Detect which cell encompasses the target text, then output its [x, y] center coordinate. 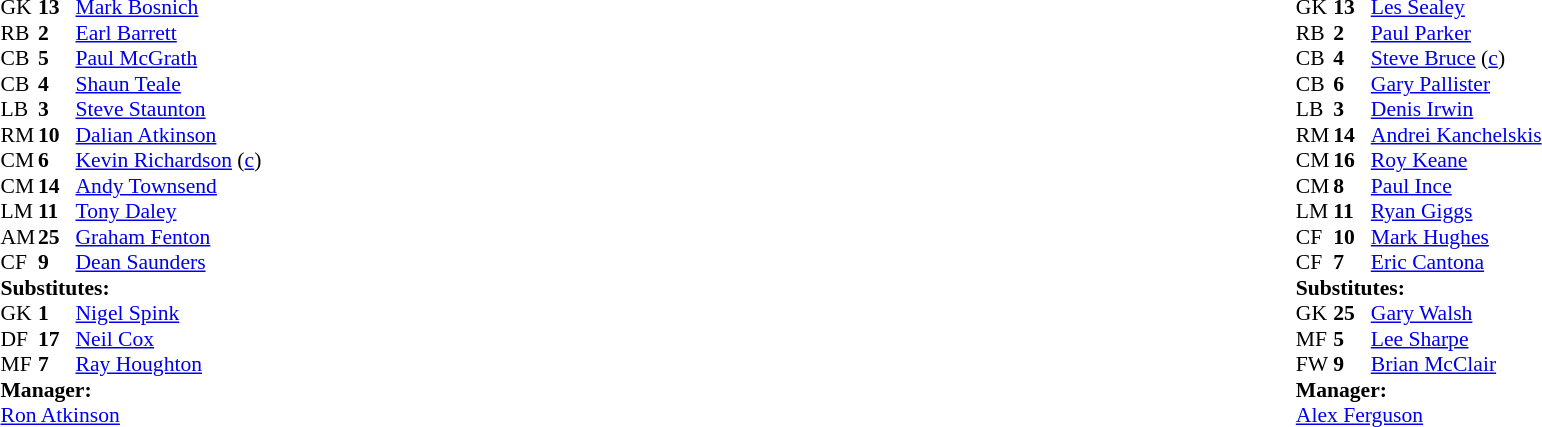
FW [1315, 365]
Dalian Atkinson [169, 135]
Gary Pallister [1456, 84]
Ray Houghton [169, 365]
Graham Fenton [169, 237]
Brian McClair [1456, 365]
Tony Daley [169, 211]
8 [1352, 186]
Andy Townsend [169, 186]
Gary Walsh [1456, 313]
Andrei Kanchelskis [1456, 135]
Paul Ince [1456, 186]
Dean Saunders [169, 263]
DF [19, 339]
Eric Cantona [1456, 263]
Lee Sharpe [1456, 339]
Ryan Giggs [1456, 211]
AM [19, 237]
Earl Barrett [169, 33]
Nigel Spink [169, 313]
1 [57, 313]
Paul McGrath [169, 59]
Denis Irwin [1456, 109]
17 [57, 339]
Neil Cox [169, 339]
Kevin Richardson (c) [169, 161]
Paul Parker [1456, 33]
Steve Staunton [169, 109]
Roy Keane [1456, 161]
16 [1352, 161]
Shaun Teale [169, 84]
Mark Hughes [1456, 237]
Steve Bruce (c) [1456, 59]
